Find where the given text appears and provide that cell's center as (X, Y) coordinate. 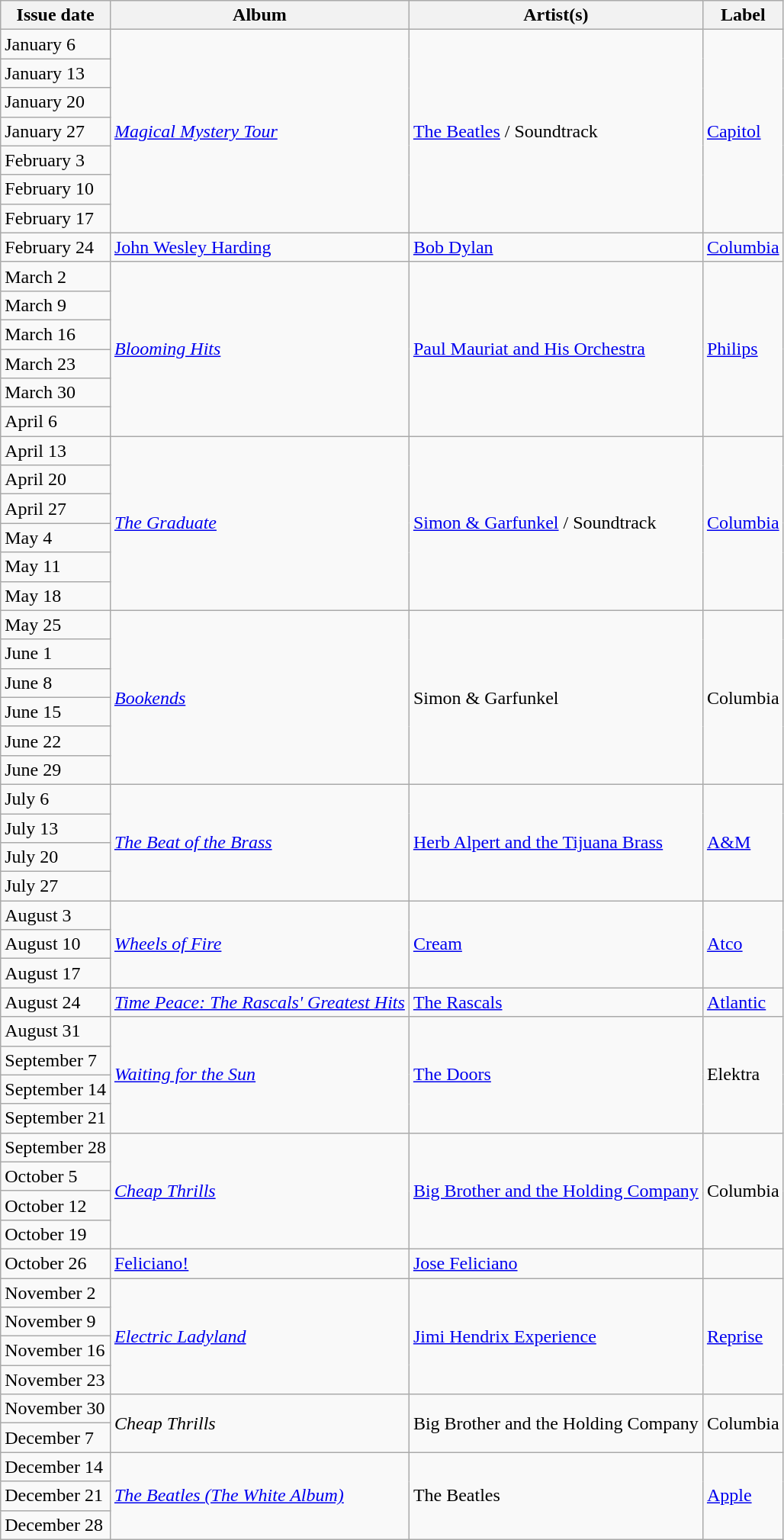
December 28 (56, 1525)
July 20 (56, 857)
April 27 (56, 509)
March 23 (56, 364)
Issue date (56, 15)
March 16 (56, 334)
October 26 (56, 1263)
June 8 (56, 683)
Paul Mauriat and His Orchestra (555, 349)
The Beatles (555, 1496)
Herb Alpert and the Tijuana Brass (555, 842)
Jose Feliciano (555, 1263)
November 23 (56, 1380)
April 6 (56, 422)
September 28 (56, 1147)
November 30 (56, 1409)
January 27 (56, 131)
Jimi Hendrix Experience (555, 1336)
January 6 (56, 44)
Reprise (743, 1336)
John Wesley Harding (259, 247)
September 14 (56, 1089)
The Beatles / Soundtrack (555, 131)
Cream (555, 944)
Elektra (743, 1075)
Wheels of Fire (259, 944)
February 10 (56, 189)
Electric Ladyland (259, 1336)
August 10 (56, 944)
November 2 (56, 1293)
Feliciano! (259, 1263)
Simon & Garfunkel (555, 697)
August 3 (56, 915)
October 5 (56, 1176)
Magical Mystery Tour (259, 131)
December 14 (56, 1467)
December 7 (56, 1438)
Waiting for the Sun (259, 1075)
Philips (743, 349)
August 17 (56, 973)
October 19 (56, 1234)
June 15 (56, 712)
July 13 (56, 828)
January 20 (56, 102)
Blooming Hits (259, 349)
February 17 (56, 218)
September 7 (56, 1060)
Album (259, 15)
Label (743, 15)
The Beat of the Brass (259, 842)
A&M (743, 842)
The Doors (555, 1075)
The Rascals (555, 1002)
July 27 (56, 886)
May 4 (56, 538)
Bob Dylan (555, 247)
November 16 (56, 1351)
Atlantic (743, 1002)
April 13 (56, 451)
May 25 (56, 625)
April 20 (56, 480)
March 9 (56, 305)
August 31 (56, 1031)
December 21 (56, 1496)
The Beatles (The White Album) (259, 1496)
Capitol (743, 131)
The Graduate (259, 523)
February 3 (56, 160)
October 12 (56, 1205)
July 6 (56, 799)
Simon & Garfunkel / Soundtrack (555, 523)
Time Peace: The Rascals' Greatest Hits (259, 1002)
June 22 (56, 741)
March 2 (56, 276)
May 11 (56, 567)
March 30 (56, 393)
August 24 (56, 1002)
February 24 (56, 247)
September 21 (56, 1118)
May 18 (56, 596)
June 1 (56, 654)
Apple (743, 1496)
Artist(s) (555, 15)
Bookends (259, 697)
Atco (743, 944)
January 13 (56, 73)
November 9 (56, 1322)
June 29 (56, 770)
